Return [X, Y] of the center of cell containing provided text 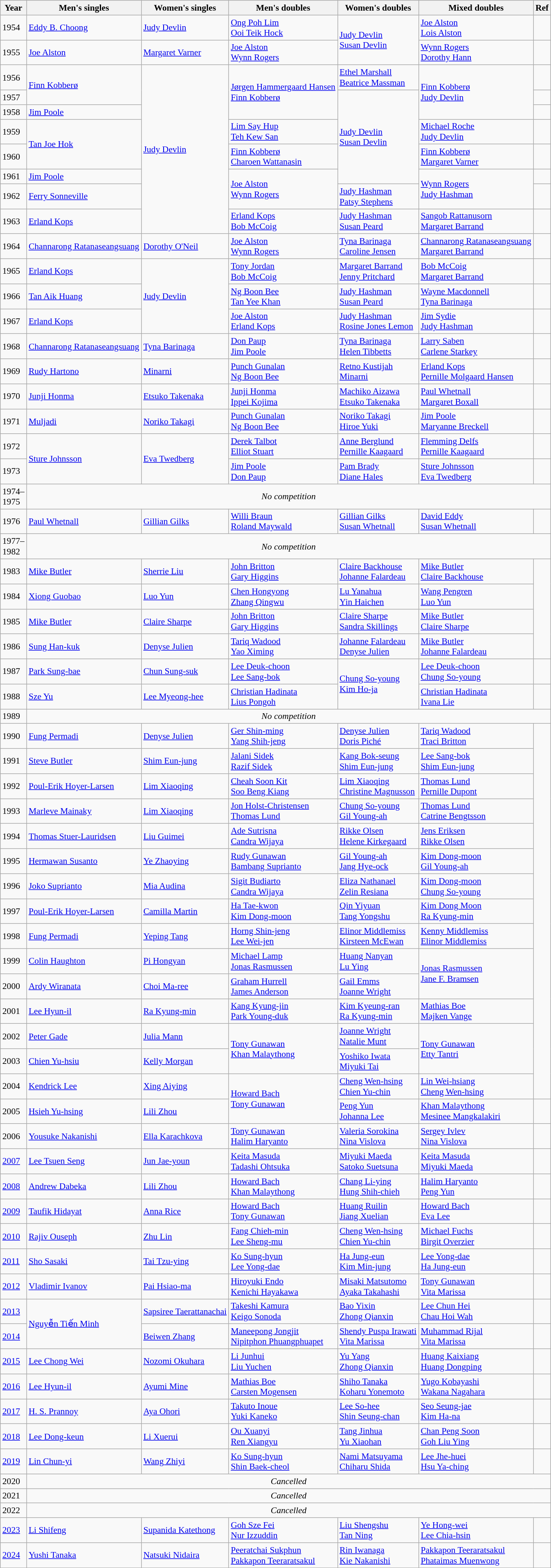
Joko Suprianto [84, 886]
Lee Myeong-hee [185, 696]
Denyse Julien Doris Piché [378, 737]
Johanne Falardeau Denyse Julien [378, 647]
Bao Yixin Zhong Qianxin [378, 1311]
1972 [13, 447]
Joe Alston [84, 52]
Ref [542, 8]
Rudy Gunawan Bambang Suprianto [283, 861]
Chan Peng Soon Goh Liu Ying [476, 1436]
Don Paup Jim Poole [283, 346]
Ade Sutrisna Candra Wijaya [283, 836]
1988 [13, 696]
Tyna Barinaga Helen Tibbetts [378, 346]
1985 [13, 621]
Tariq Wadood Traci Britton [476, 737]
2009 [13, 1211]
Jun Jae-youn [185, 1161]
1977– 1982 [13, 547]
Jon Holst-Christensen Thomas Lund [283, 811]
Sangob Rattanusorn Margaret Barrand [476, 221]
Ha Jung-eun Kim Min-jung [378, 1261]
Kendrick Lee [84, 1086]
Channarong Ratanaseangsuang Margaret Barrand [476, 246]
Elinor Middlemiss Kirsteen McEwan [378, 936]
Lee Deuk-choon Lee Sang-bok [283, 672]
Christian Hadinata Lius Pongoh [283, 696]
Erland Kops Bob McCoig [283, 221]
Colin Haughton [84, 962]
Peng Yun Johanna Lee [378, 1111]
Peeratchai Sukphun Pakkapon Teeraratsakul [283, 1555]
Andrew Dabeka [84, 1187]
Mike Butler Claire Sharpe [476, 621]
Lee Tsuen Seng [84, 1161]
1973 [13, 471]
Ye Zhaoying [185, 861]
Lee Yong-dae Ha Jung-eun [476, 1261]
Huang Ruilin Jiang Xuelian [378, 1211]
Claire Backhouse Johanne Falardeau [378, 571]
Sture Johnsson Eva Twedberg [476, 471]
Wang Pengren Luo Yun [476, 597]
Lim Xiaoqing Christine Magnusson [378, 786]
Tan Aik Huang [84, 296]
Eliza Nathanael Zelin Resiana [378, 886]
1984 [13, 597]
Kang Bok-seung Shim Eun-jung [378, 761]
Wynn Rogers Dorothy Hann [476, 52]
Finn Kobberø Judy Devlin [476, 92]
Valeria Sorokina Nina Vislova [378, 1137]
2008 [13, 1187]
Li Xuerui [185, 1436]
Natsuki Nidaira [185, 1555]
Kim Dong-moon Chung So-young [476, 886]
Margaret Varner [185, 52]
Kim Dong Moon Ra Kyung-min [476, 911]
1955 [13, 52]
Yugo Kobayashi Wakana Nagahara [476, 1386]
1992 [13, 786]
Year [13, 8]
Taufik Hidayat [84, 1211]
1986 [13, 647]
Peter Gade [84, 1036]
1991 [13, 761]
Sapsiree Taerattanachai [185, 1311]
2007 [13, 1161]
Mike Butler Johanne Falardeau [476, 647]
Paul Whetnall [84, 521]
Flemming Delfs Pernille Kaagaard [476, 447]
2015 [13, 1362]
Lim Say Hup Teh Kew San [283, 132]
Sherrie Liu [185, 571]
1983 [13, 571]
Junji Honma Ippei Kojima [283, 396]
1962 [13, 196]
Yousuke Nakanishi [84, 1137]
Nguyễn Tiến Minh [84, 1324]
2013 [13, 1311]
Paul Whetnall Margaret Boxall [476, 396]
Nozomi Okuhara [185, 1362]
Fang Chieh-min Lee Sheng-mu [283, 1237]
2019 [13, 1462]
Lee Deuk-choon Chung So-young [476, 672]
Shim Eun-jung [185, 761]
Men's singles [84, 8]
Sho Sasaki [84, 1261]
Marleve Mainaky [84, 811]
Jim Poole Maryanne Breckell [476, 421]
Dorothy O'Neil [185, 246]
Ella Karachkova [185, 1137]
Choi Ma-ree [185, 986]
2017 [13, 1412]
Lee Chong Wei [84, 1362]
2011 [13, 1261]
Mathias Boe Majken Vange [476, 1012]
Ye Hong-wei Lee Chia-hsin [476, 1530]
Gillian Gilks Susan Whetnall [378, 521]
Rin Iwanaga Kie Nakanishi [378, 1555]
1958 [13, 112]
Wayne Macdonnell Tyna Barinaga [476, 296]
Ong Poh Lim Ooi Teik Hock [283, 28]
Lee Jhe-huei Hsu Ya-ching [476, 1462]
Jim Sydie Judy Hashman [476, 322]
Ferry Sonneville [84, 196]
H. S. Prannoy [84, 1412]
Women's singles [185, 8]
Shiho Tanaka Koharu Yonemoto [378, 1386]
Lin Chun-yi [84, 1462]
Ethel Marshall Beatrice Massman [378, 78]
1976 [13, 521]
Chung So-young Gil Young-ah [378, 811]
Howard Bach Eva Lee [476, 1211]
Huang Kaixiang Huang Dongping [476, 1362]
2018 [13, 1436]
1966 [13, 296]
Li Shifeng [84, 1530]
Gillian Gilks [185, 521]
1964 [13, 246]
Jalani Sidek Razif Sidek [283, 761]
Ou Xuanyi Ren Xiangyu [283, 1436]
Finn Kobberø Margaret Varner [476, 157]
Horng Shin-jeng Lee Wei-jen [283, 936]
1987 [13, 672]
1997 [13, 911]
Erland Kops Pernille Molgaard Hansen [476, 372]
2016 [13, 1386]
Thomas Lund Catrine Bengtsson [476, 811]
Thomas Stuer-Lauridsen [84, 836]
2000 [13, 986]
1999 [13, 962]
Zhu Lin [185, 1237]
Yeping Tang [185, 936]
Steve Butler [84, 761]
Mike Butler Claire Backhouse [476, 571]
2021 [13, 1496]
Khan Malaythong Mesinee Mangkalakiri [476, 1111]
Joe Alston Lois Alston [476, 28]
Finn Kobberø Charoen Wattanasin [283, 157]
Cheah Soon Kit Soo Beng Kiang [283, 786]
Huang Nanyan Lu Ying [378, 962]
1957 [13, 97]
Wynn Rogers Judy Hashman [476, 189]
Halim Haryanto Peng Yun [476, 1187]
Willi Braun Roland Maywald [283, 521]
2006 [13, 1137]
2012 [13, 1286]
Camilla Martin [185, 911]
1965 [13, 272]
Takeshi Kamura Keigo Sonoda [283, 1311]
Mia Audina [185, 886]
Hiroyuki Endo Kenichi Hayakawa [283, 1286]
2005 [13, 1111]
Howard Bach Khan Malaythong [283, 1187]
Goh Sze Fei Nur Izzuddin [283, 1530]
Thomas Lund Pernille Dupont [476, 786]
Hermawan Susanto [84, 861]
Takuto Inoue Yuki Kaneko [283, 1412]
Ha Tae-kwon Kim Dong-moon [283, 911]
Sze Yu [84, 696]
1996 [13, 886]
Anna Rice [185, 1211]
Sture Johnsson [84, 459]
Lee Chun Hei Chau Hoi Wah [476, 1311]
Kenny Middlemiss Elinor Middlemiss [476, 936]
David Eddy Susan Whetnall [476, 521]
Liu Guimei [185, 836]
Finn Kobberø [84, 85]
Gail Emms Joanne Wright [378, 986]
2024 [13, 1555]
Ko Sung-hyun Shin Baek-cheol [283, 1462]
Tan Joe Hok [84, 144]
Pi Hongyan [185, 962]
Tony Gunawan Vita Marissa [476, 1286]
Nami Matsuyama Chiharu Shida [378, 1462]
Vladimir Ivanov [84, 1286]
Tony Gunawan Halim Haryanto [283, 1137]
2014 [13, 1336]
Yu Yang Zhong Qianxin [378, 1362]
Machiko Aizawa Etsuko Takenaka [378, 396]
Chang Li-ying Hung Shih-chieh [378, 1187]
Lu Yanahua Yin Haichen [378, 597]
Lin Wei-hsiang Cheng Wen-hsing [476, 1086]
Joe Alston Erland Kops [283, 322]
Mixed doubles [476, 8]
Rikke Olsen Helene Kirkegaard [378, 836]
Lee So-hee Shin Seung-chan [378, 1412]
Pai Hsiao-ma [185, 1286]
Ko Sung-hyun Lee Yong-dae [283, 1261]
Ng Boon Bee Tan Yee Khan [283, 296]
Eva Twedberg [185, 459]
Chien Yu-hsiu [84, 1061]
Xiong Guobao [84, 597]
Claire Sharpe Sandra Skillings [378, 621]
Tariq Wadood Yao Ximing [283, 647]
Tony Jordan Bob McCoig [283, 272]
Jim Poole Don Paup [283, 471]
Judy Hashman Rosine Jones Lemon [378, 322]
Kelly Morgan [185, 1061]
Luo Yun [185, 597]
2022 [13, 1511]
Park Sung-bae [84, 672]
Joanne Wright Natalie Munt [378, 1036]
2002 [13, 1036]
1993 [13, 811]
1995 [13, 861]
Wang Zhiyi [185, 1462]
Pam Brady Diane Hales [378, 471]
Michael Roche Judy Devlin [476, 132]
Retno Kustijah Minarni [378, 372]
Sigit Budiarto Candra Wijaya [283, 886]
Lee Dong-keun [84, 1436]
Tony Gunawan Khan Malaythong [283, 1049]
Etsuko Takenaka [185, 396]
Tang Jinhua Yu Xiaohan [378, 1436]
Graham Hurrell James Anderson [283, 986]
Sergey Ivlev Nina Vislova [476, 1137]
Li Junhui Liu Yuchen [283, 1362]
Lee Sang-bok Shim Eun-jung [476, 761]
Anne Berglund Pernille Kaagaard [378, 447]
Tony Gunawan Etty Tantri [476, 1049]
Ra Kyung-min [185, 1012]
1959 [13, 132]
Larry Saben Carlene Starkey [476, 346]
Christian Hadinata Ivana Lie [476, 696]
Yoshiko Iwata Miyuki Tai [378, 1061]
Noriko Takagi Hiroe Yuki [378, 421]
Eddy B. Choong [84, 28]
1970 [13, 396]
Tai Tzu-ying [185, 1261]
Keita Masuda Miyuki Maeda [476, 1161]
Chen Hongyong Zhang Qingwu [283, 597]
Shendy Puspa Irawati Vita Marissa [378, 1336]
1971 [13, 421]
1954 [13, 28]
Margaret Barrand Jenny Pritchard [378, 272]
Noriko Takagi [185, 421]
Derek Talbot Elliot Stuart [283, 447]
Supanida Katethong [185, 1530]
2003 [13, 1061]
Hsieh Yu-hsing [84, 1111]
2001 [13, 1012]
Tyna Barinaga [185, 346]
Judy Hashman Patsy Stephens [378, 196]
Keita Masuda Tadashi Ohtsuka [283, 1161]
Jørgen Hammergaard Hansen Finn Kobberø [283, 92]
Claire Sharpe [185, 621]
1998 [13, 936]
Sung Han-kuk [84, 647]
1956 [13, 78]
Ger Shin-ming Yang Shih-jeng [283, 737]
1961 [13, 177]
Kim Dong-moon Gil Young-ah [476, 861]
1990 [13, 737]
Maneepong Jongjit Nipitphon Phuangphuapet [283, 1336]
1994 [13, 836]
Minarni [185, 372]
Kang Kyung-jin Park Young-duk [283, 1012]
Women's doubles [378, 8]
Bob McCoig Margaret Barrand [476, 272]
1963 [13, 221]
Xing Aiying [185, 1086]
2023 [13, 1530]
Chung So-young Kim Ho-ja [378, 684]
1960 [13, 157]
Chun Sung-suk [185, 672]
1968 [13, 346]
Jens Eriksen Rikke Olsen [476, 836]
Gil Young-ah Jang Hye-ock [378, 861]
Rudy Hartono [84, 372]
Seo Seung-jae Kim Ha-na [476, 1412]
1967 [13, 322]
1989 [13, 716]
Jonas Rasmussen Jane F. Bramsen [476, 974]
Misaki Matsutomo Ayaka Takahashi [378, 1286]
Beiwen Zhang [185, 1336]
Ayumi Mine [185, 1386]
2020 [13, 1481]
Men's doubles [283, 8]
Michael Fuchs Birgit Overzier [476, 1237]
1969 [13, 372]
Kim Kyeung-ran Ra Kyung-min [378, 1012]
Junji Honma [84, 396]
Pakkapon Teeraratsakul Phataimas Muenwong [476, 1555]
Muhammad Rijal Vita Marissa [476, 1336]
Liu Shengshu Tan Ning [378, 1530]
Yushi Tanaka [84, 1555]
Aya Ohori [185, 1412]
1974– 1975 [13, 497]
Michael Lamp Jonas Rasmussen [283, 962]
Ardy Wiranata [84, 986]
Mathias Boe Carsten Mogensen [283, 1386]
2010 [13, 1237]
Miyuki Maeda Satoko Suetsuna [378, 1161]
Rajiv Ouseph [84, 1237]
Qin Yiyuan Tang Yongshu [378, 911]
Tyna Barinaga Caroline Jensen [378, 246]
Muljadi [84, 421]
Julia Mann [185, 1036]
2004 [13, 1086]
